Output the (X, Y) coordinate of the center of the cell containing the given text.  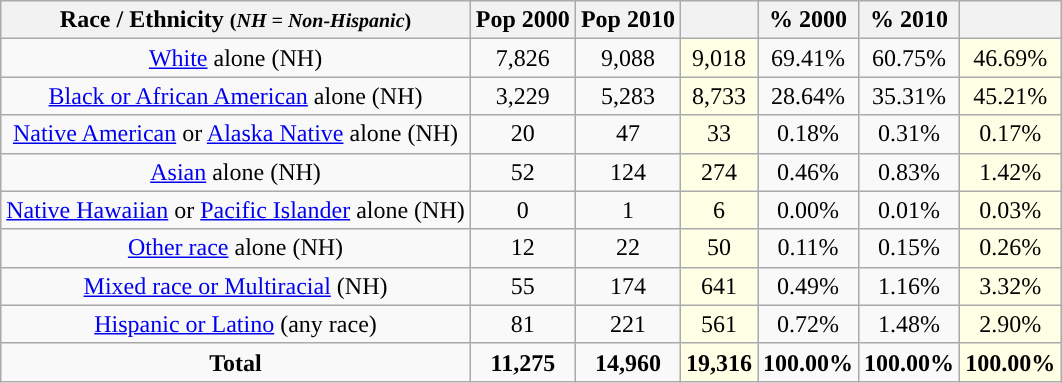
9,088 (628, 58)
0.11% (808, 248)
22 (628, 248)
Other race alone (NH) (236, 248)
0.18% (808, 134)
14,960 (628, 362)
55 (522, 286)
641 (718, 286)
Hispanic or Latino (any race) (236, 324)
1.42% (1010, 172)
174 (628, 286)
Native American or Alaska Native alone (NH) (236, 134)
Asian alone (NH) (236, 172)
47 (628, 134)
81 (522, 324)
45.21% (1010, 96)
% 2010 (910, 20)
0 (522, 210)
1.16% (910, 286)
46.69% (1010, 58)
% 2000 (808, 20)
274 (718, 172)
0.26% (1010, 248)
33 (718, 134)
Pop 2010 (628, 20)
28.64% (808, 96)
20 (522, 134)
Native Hawaiian or Pacific Islander alone (NH) (236, 210)
2.90% (1010, 324)
0.17% (1010, 134)
69.41% (808, 58)
3.32% (1010, 286)
19,316 (718, 362)
8,733 (718, 96)
60.75% (910, 58)
0.01% (910, 210)
0.46% (808, 172)
11,275 (522, 362)
Mixed race or Multiracial (NH) (236, 286)
124 (628, 172)
1 (628, 210)
9,018 (718, 58)
52 (522, 172)
0.00% (808, 210)
6 (718, 210)
3,229 (522, 96)
12 (522, 248)
White alone (NH) (236, 58)
Total (236, 362)
5,283 (628, 96)
221 (628, 324)
1.48% (910, 324)
Black or African American alone (NH) (236, 96)
0.03% (1010, 210)
561 (718, 324)
0.31% (910, 134)
0.49% (808, 286)
50 (718, 248)
7,826 (522, 58)
0.15% (910, 248)
Pop 2000 (522, 20)
0.72% (808, 324)
Race / Ethnicity (NH = Non-Hispanic) (236, 20)
35.31% (910, 96)
0.83% (910, 172)
